Pinpoint the cell where the given text exists, returning its [X, Y] midpoint coordinate. 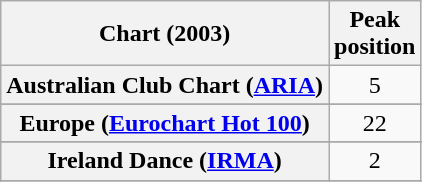
Europe (Eurochart Hot 100) [165, 123]
22 [374, 123]
Ireland Dance (IRMA) [165, 161]
Peakposition [374, 34]
Chart (2003) [165, 34]
2 [374, 161]
Australian Club Chart (ARIA) [165, 85]
5 [374, 85]
